Extract the (x, y) coordinate from the center of the cell holding the provided text.  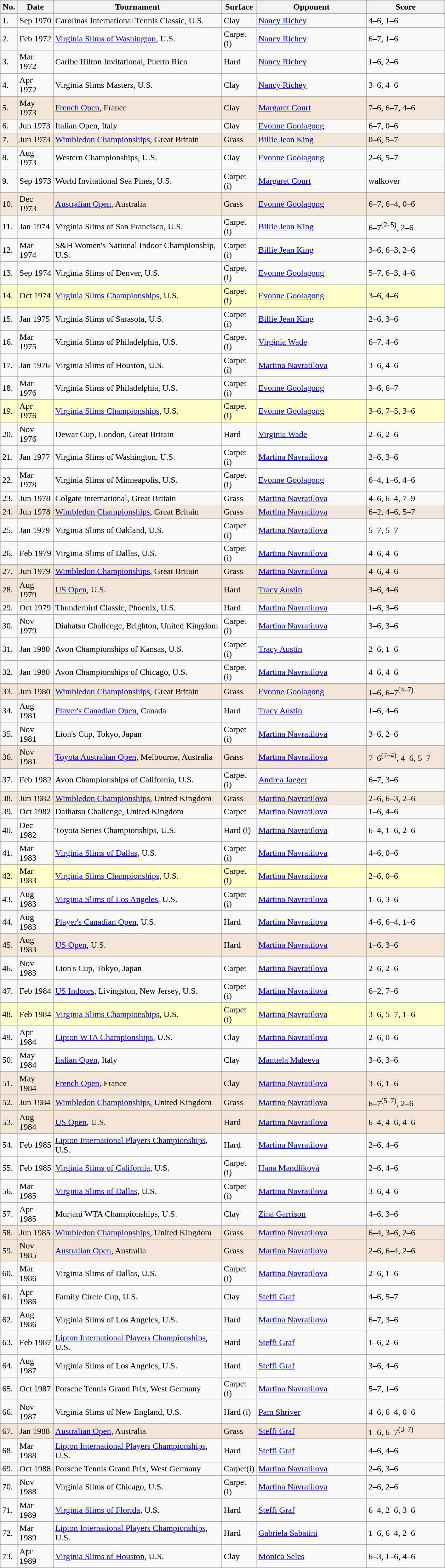
4–6, 1–6 (406, 21)
6–4, 1–6, 4–6 (406, 480)
walkover (406, 180)
29. (9, 608)
66. (9, 1412)
Jan 1988 (35, 1431)
Thunderbird Classic, Phoenix, U.S. (137, 608)
Apr 1984 (35, 1037)
1–6, 6–7(4–7) (406, 691)
Virginia Slims of Denver, U.S. (137, 273)
8. (9, 158)
Jun 1984 (35, 1103)
71. (9, 1510)
World Invitational Sea Pines, U.S. (137, 180)
Jan 1977 (35, 457)
Caribe Hilton Invitational, Puerto Rico (137, 62)
23. (9, 498)
2–6, 6–4, 2–6 (406, 1251)
Oct 1982 (35, 812)
41. (9, 853)
7–6(7–4), 4–6, 5–7 (406, 757)
27. (9, 571)
20. (9, 434)
Jun 1982 (35, 798)
Jun 1985 (35, 1232)
37. (9, 780)
Diahatsu Challenge, Brighton, United Kingdom (137, 626)
6–7, 0–6 (406, 126)
40. (9, 830)
Andrea Jaeger (312, 780)
32. (9, 672)
72. (9, 1533)
Mar 1978 (35, 480)
7–6, 6–7, 4–6 (406, 108)
Sep 1970 (35, 21)
50. (9, 1060)
26. (9, 553)
5–7, 5–7 (406, 530)
43. (9, 899)
Virginia Slims of Sarasota, U.S. (137, 319)
Oct 1988 (35, 1469)
Toyota Australian Open, Melbourne, Australia (137, 757)
1. (9, 21)
10. (9, 204)
6–7, 4–6 (406, 342)
2–6, 6–3, 2–6 (406, 798)
6–2, 7–6 (406, 991)
68. (9, 1450)
5–7, 1–6 (406, 1389)
73. (9, 1556)
Virginia Slims of California, U.S. (137, 1168)
4–6, 6–4, 0–6 (406, 1412)
7. (9, 139)
28. (9, 590)
Virginia Slims of New England, U.S. (137, 1412)
Feb 1987 (35, 1343)
39. (9, 812)
3–6, 6–3, 2–6 (406, 250)
Manuela Maleeva (312, 1060)
11. (9, 226)
22. (9, 480)
6–7(5–7), 2–6 (406, 1103)
6–4, 1–6, 2–6 (406, 830)
Virginia Slims of Minneapolis, U.S. (137, 480)
Pam Shriver (312, 1412)
Mar 1974 (35, 250)
59. (9, 1251)
1–6, 6–7(3–7) (406, 1431)
13. (9, 273)
Apr 1985 (35, 1214)
Oct 1979 (35, 608)
Jan 1979 (35, 530)
5. (9, 108)
6–4, 4–6, 4–6 (406, 1122)
31. (9, 649)
5–7, 6–3, 4–6 (406, 273)
Dec 1982 (35, 830)
Murjani WTA Championships, U.S. (137, 1214)
Aug 1986 (35, 1320)
May 1973 (35, 108)
Surface (239, 7)
25. (9, 530)
58. (9, 1232)
48. (9, 1014)
Virginia Slims of Oakland, U.S. (137, 530)
Zina Garrison (312, 1214)
70. (9, 1487)
Hana Mandlíková (312, 1168)
60. (9, 1273)
45. (9, 945)
Mar 1988 (35, 1450)
3–6, 1–6 (406, 1083)
Feb 1982 (35, 780)
Colgate International, Great Britain (137, 498)
6–2, 4–6, 5–7 (406, 512)
Feb 1979 (35, 553)
34. (9, 711)
17. (9, 365)
64. (9, 1366)
33. (9, 691)
Oct 1987 (35, 1389)
16. (9, 342)
14. (9, 296)
4. (9, 85)
Nov 1976 (35, 434)
18. (9, 388)
Apr 1976 (35, 411)
Jun 1979 (35, 571)
54. (9, 1145)
3. (9, 62)
Mar 1986 (35, 1273)
4–6, 5–7 (406, 1297)
21. (9, 457)
Jan 1976 (35, 365)
Dewar Cup, London, Great Britain (137, 434)
Virginia Slims of San Francisco, U.S. (137, 226)
No. (9, 7)
Nov 1987 (35, 1412)
4–6, 3–6 (406, 1214)
38. (9, 798)
69. (9, 1469)
3–6, 2–6 (406, 734)
Dec 1973 (35, 204)
Jan 1974 (35, 226)
4–6, 6–4, 7–9 (406, 498)
57. (9, 1214)
6–7, 6–4, 0–6 (406, 204)
36. (9, 757)
Mar 1972 (35, 62)
52. (9, 1103)
Score (406, 7)
Aug 1981 (35, 711)
Player's Canadian Open, Canada (137, 711)
Tournament (137, 7)
47. (9, 991)
Date (35, 7)
65. (9, 1389)
Avon Championships of California, U.S. (137, 780)
6–3, 1–6, 4–6 (406, 1556)
Player's Canadian Open, U.S. (137, 922)
0–6, 5–7 (406, 139)
12. (9, 250)
Mar 1985 (35, 1191)
67. (9, 1431)
Nov 1988 (35, 1487)
6. (9, 126)
Daihatsu Challenge, United Kingdom (137, 812)
19. (9, 411)
Western Championships, U.S. (137, 158)
Virginia Slims Masters, U.S. (137, 85)
Virginia Slims of Florida, U.S. (137, 1510)
53. (9, 1122)
2–6, 5–7 (406, 158)
Gabriela Sabatini (312, 1533)
Aug 1979 (35, 590)
Apr 1989 (35, 1556)
63. (9, 1343)
51. (9, 1083)
46. (9, 968)
62. (9, 1320)
49. (9, 1037)
Apr 1986 (35, 1297)
Nov 1979 (35, 626)
35. (9, 734)
42. (9, 876)
3–6, 6–7 (406, 388)
Virginia Slims of Chicago, U.S. (137, 1487)
Avon Championships of Kansas, U.S. (137, 649)
44. (9, 922)
Carpet(i) (239, 1469)
55. (9, 1168)
9. (9, 180)
Aug 1973 (35, 158)
Monica Seles (312, 1556)
Mar 1975 (35, 342)
Lipton WTA Championships, U.S. (137, 1037)
Carolinas International Tennis Classic, U.S. (137, 21)
Feb 1972 (35, 39)
6–4, 3–6, 2–6 (406, 1232)
Nov 1985 (35, 1251)
4–6, 6–4, 1–6 (406, 922)
3–6, 7–5, 3–6 (406, 411)
Toyota Series Championships, U.S. (137, 830)
Opponent (312, 7)
30. (9, 626)
Oct 1974 (35, 296)
Aug 1987 (35, 1366)
6–7, 1–6 (406, 39)
24. (9, 512)
56. (9, 1191)
Mar 1976 (35, 388)
Jan 1975 (35, 319)
Avon Championships of Chicago, U.S. (137, 672)
6–4, 2–6, 3–6 (406, 1510)
Sep 1973 (35, 180)
1–6, 6–4, 2–6 (406, 1533)
Sep 1974 (35, 273)
Apr 1972 (35, 85)
2. (9, 39)
US Indoors, Livingston, New Jersey, U.S. (137, 991)
Family Circle Cup, U.S. (137, 1297)
15. (9, 319)
6–7(2–5), 2–6 (406, 226)
S&H Women's National Indoor Championship, U.S. (137, 250)
4–6, 0–6 (406, 853)
Jun 1980 (35, 691)
Nov 1983 (35, 968)
61. (9, 1297)
Aug 1984 (35, 1122)
3–6, 5–7, 1–6 (406, 1014)
